Identify which cell holds the provided text, then report its (X, Y) central coordinate. 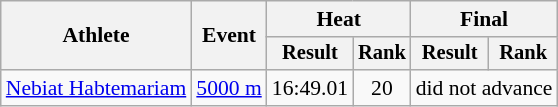
20 (382, 88)
Heat (339, 19)
Final (484, 19)
5000 m (228, 88)
16:49.01 (310, 88)
Athlete (96, 36)
Event (228, 36)
Nebiat Habtemariam (96, 88)
did not advance (484, 88)
